Return the [X, Y] coordinate for the center point of the cell that contains the specified text.  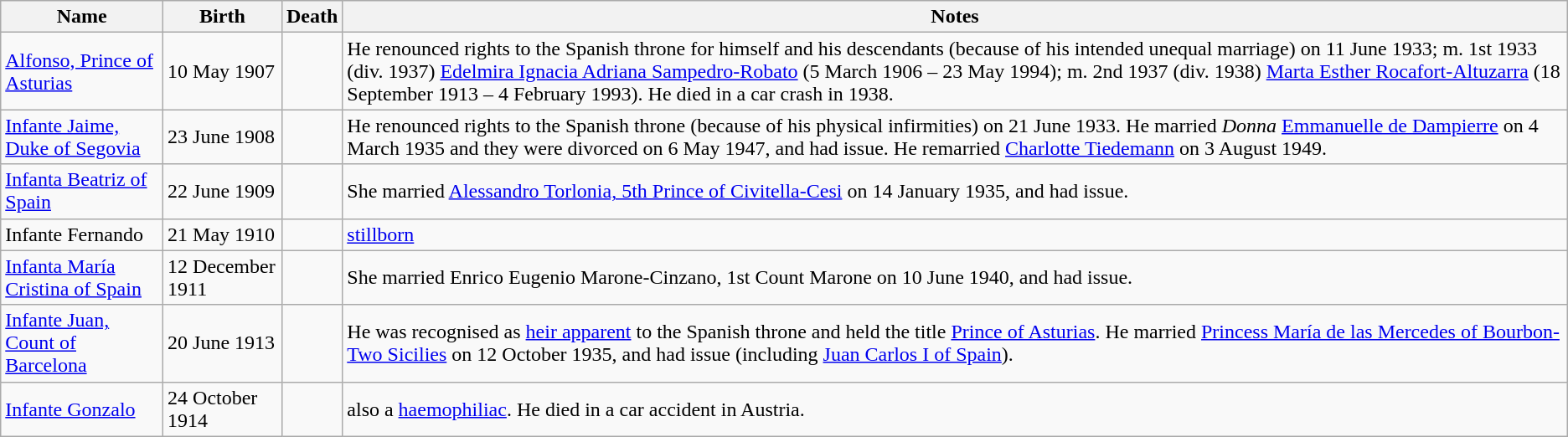
21 May 1910 [223, 234]
10 May 1907 [223, 71]
Infante Jaime, Duke of Segovia [82, 137]
Infante Gonzalo [82, 409]
Name [82, 17]
She married Enrico Eugenio Marone-Cinzano, 1st Count Marone on 10 June 1940, and had issue. [955, 278]
23 June 1908 [223, 137]
24 October 1914 [223, 409]
also a haemophiliac. He died in a car accident in Austria. [955, 409]
22 June 1909 [223, 191]
Infanta María Cristina of Spain [82, 278]
Infanta Beatriz of Spain [82, 191]
Notes [955, 17]
Birth [223, 17]
12 December 1911 [223, 278]
Alfonso, Prince of Asturias [82, 71]
Infante Juan, Count of Barcelona [82, 343]
stillborn [955, 234]
Infante Fernando [82, 234]
She married Alessandro Torlonia, 5th Prince of Civitella-Cesi on 14 January 1935, and had issue. [955, 191]
Death [312, 17]
20 June 1913 [223, 343]
